Determine the (X, Y) coordinate at the center of the cell enclosing the given text.  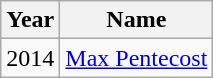
2014 (30, 58)
Name (136, 20)
Max Pentecost (136, 58)
Year (30, 20)
